Extract the (X, Y) coordinate from the center of the cell holding the provided text.  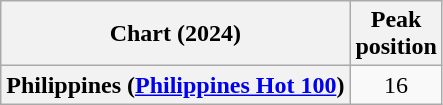
Chart (2024) (176, 34)
16 (396, 85)
Philippines (Philippines Hot 100) (176, 85)
Peakposition (396, 34)
